Identify which cell holds the provided text, then report its [x, y] central coordinate. 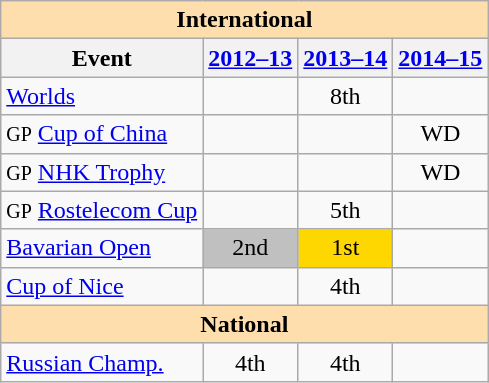
2nd [250, 248]
Russian Champ. [102, 362]
Event [102, 58]
GP Cup of China [102, 134]
2014–15 [440, 58]
Worlds [102, 96]
2012–13 [250, 58]
GP NHK Trophy [102, 172]
Bavarian Open [102, 248]
Cup of Nice [102, 286]
1st [346, 248]
GP Rostelecom Cup [102, 210]
8th [346, 96]
5th [346, 210]
National [244, 324]
International [244, 20]
2013–14 [346, 58]
